Scan for the cell matching the given text and deliver its [x, y] coordinate at center. 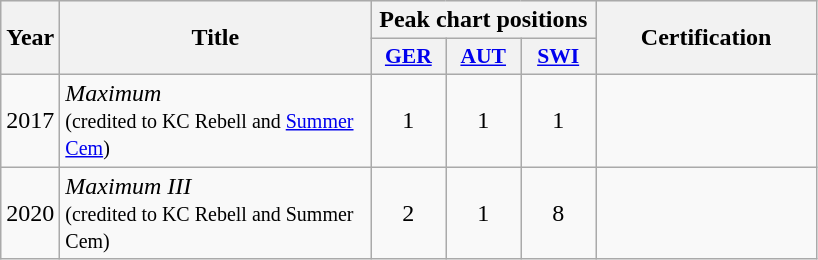
Certification [706, 38]
8 [558, 212]
Year [30, 38]
Maximum III (credited to KC Rebell and Summer Cem) [216, 212]
Peak chart positions [484, 20]
GER [408, 57]
Maximum (credited to KC Rebell and Summer Cem) [216, 120]
SWI [558, 57]
2 [408, 212]
AUT [484, 57]
2017 [30, 120]
2020 [30, 212]
Title [216, 38]
